Locate the cell with the specified text and output its (X, Y) center coordinate. 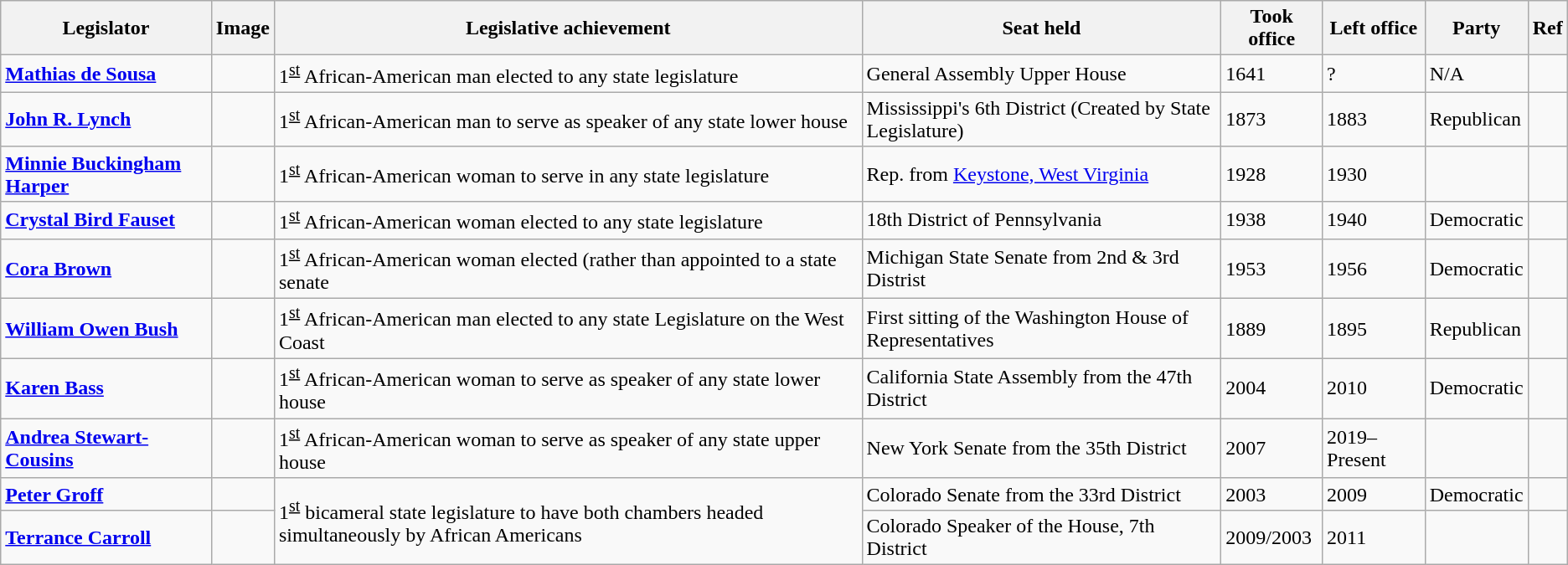
1st African-American woman to serve as speaker of any state upper house (568, 449)
John R. Lynch (106, 119)
1883 (1374, 119)
1940 (1374, 219)
First sitting of the Washington House of Representatives (1042, 329)
1938 (1271, 219)
Karen Bass (106, 388)
1st African-American man elected to any state legislature (568, 74)
2009 (1374, 494)
1st African-American man to serve as speaker of any state lower house (568, 119)
Party (1476, 28)
18th District of Pennsylvania (1042, 219)
2010 (1374, 388)
Rep. from Keystone, West Virginia (1042, 174)
California State Assembly from the 47th District (1042, 388)
Cora Brown (106, 269)
2009/2003 (1271, 537)
Crystal Bird Fauset (106, 219)
1st bicameral state legislature to have both chambers headed simultaneously by African Americans (568, 521)
1873 (1271, 119)
Took office (1271, 28)
Andrea Stewart-Cousins (106, 449)
Legislator (106, 28)
N/A (1476, 74)
New York Senate from the 35th District (1042, 449)
1928 (1271, 174)
1st African-American woman to serve as speaker of any state lower house (568, 388)
Terrance Carroll (106, 537)
1930 (1374, 174)
Seat held (1042, 28)
Legislative achievement (568, 28)
1641 (1271, 74)
1st African-American woman to serve in any state legislature (568, 174)
Michigan State Senate from 2nd & 3rd Distrist (1042, 269)
William Owen Bush (106, 329)
1895 (1374, 329)
? (1374, 74)
Left office (1374, 28)
Minnie Buckingham Harper (106, 174)
Mathias de Sousa (106, 74)
2003 (1271, 494)
Peter Groff (106, 494)
Image (243, 28)
Ref (1548, 28)
Colorado Senate from the 33rd District (1042, 494)
1st African-American man elected to any state Legislature on the West Coast (568, 329)
Colorado Speaker of the House, 7th District (1042, 537)
1956 (1374, 269)
2007 (1271, 449)
1st African-American woman elected to any state legislature (568, 219)
1st African-American woman elected (rather than appointed to a state senate (568, 269)
1953 (1271, 269)
2019–Present (1374, 449)
Mississippi's 6th District (Created by State Legislature) (1042, 119)
2004 (1271, 388)
General Assembly Upper House (1042, 74)
1889 (1271, 329)
2011 (1374, 537)
